Detect which cell encompasses the target text, then output its (X, Y) center coordinate. 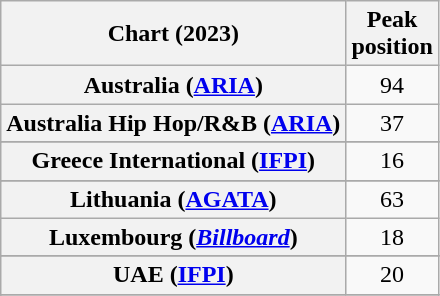
37 (392, 123)
18 (392, 237)
16 (392, 161)
Australia (ARIA) (174, 85)
Australia Hip Hop/R&B (ARIA) (174, 123)
Peakposition (392, 34)
63 (392, 199)
20 (392, 275)
Luxembourg (Billboard) (174, 237)
Lithuania (AGATA) (174, 199)
94 (392, 85)
Greece International (IFPI) (174, 161)
UAE (IFPI) (174, 275)
Chart (2023) (174, 34)
